Return (x, y) of the center of cell containing provided text 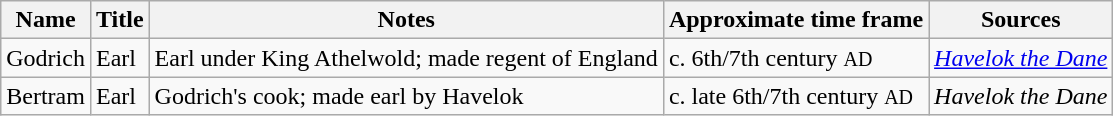
c. late 6th/7th century AD (796, 96)
Sources (1021, 20)
Godrich's cook; made earl by Havelok (406, 96)
Title (120, 20)
Earl under King Athelwold; made regent of England (406, 58)
Approximate time frame (796, 20)
Name (46, 20)
Notes (406, 20)
c. 6th/7th century AD (796, 58)
Bertram (46, 96)
Godrich (46, 58)
